From the cell containing the given text, extract its center point as (x, y) coordinate. 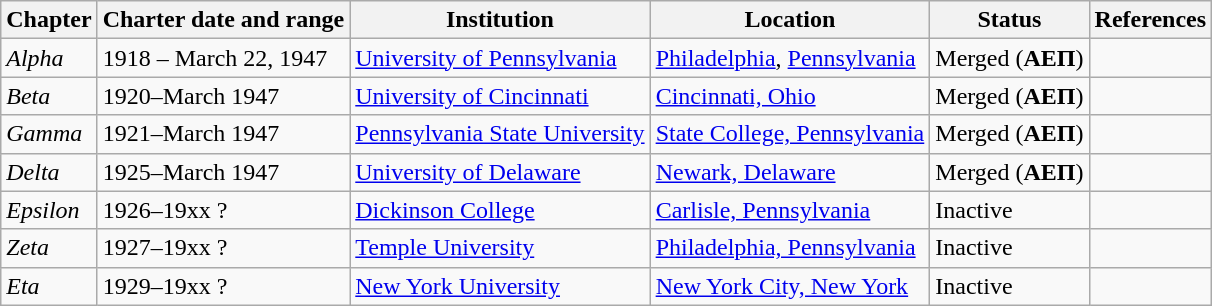
Charter date and range (224, 20)
Delta (49, 172)
1925–March 1947 (224, 172)
Pennsylvania State University (500, 134)
Zeta (49, 248)
New York University (500, 286)
Location (790, 20)
1918 – March 22, 1947 (224, 58)
New York City, New York (790, 286)
Newark, Delaware (790, 172)
University of Delaware (500, 172)
State College, Pennsylvania (790, 134)
Gamma (49, 134)
Eta (49, 286)
1920–March 1947 (224, 96)
1929–19xx ? (224, 286)
Carlisle, Pennsylvania (790, 210)
1927–19xx ? (224, 248)
Status (1010, 20)
Alpha (49, 58)
Cincinnati, Ohio (790, 96)
Beta (49, 96)
1926–19xx ? (224, 210)
1921–March 1947 (224, 134)
References (1150, 20)
Chapter (49, 20)
Institution (500, 20)
University of Cincinnati (500, 96)
Temple University (500, 248)
University of Pennsylvania (500, 58)
Dickinson College (500, 210)
Epsilon (49, 210)
